Locate the cell with the specified text and output its (x, y) center coordinate. 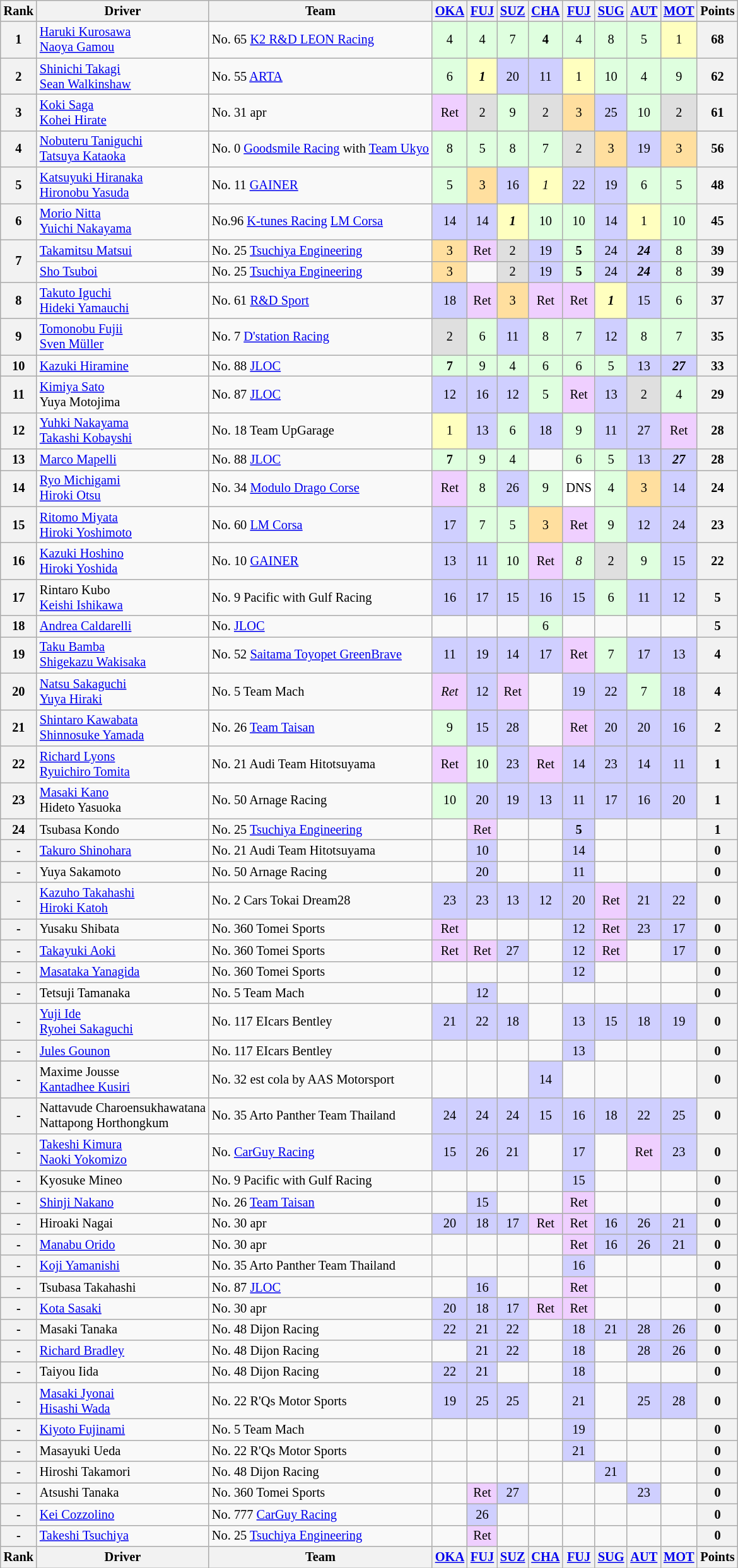
No. 34 Modulo Drago Corse (320, 488)
Shinji Nakano (122, 1202)
Kazuho Takahashi Hiroki Katoh (122, 901)
No. 55 ARTA (320, 76)
48 (717, 185)
Rintaro Kubo Keishi Ishikawa (122, 597)
Katsuyuki Hiranaka Hironobu Yasuda (122, 185)
No. JLOC (320, 626)
Kota Sasaki (122, 1308)
Takamitsu Matsui (122, 250)
Ryo Michigami Hiroki Otsu (122, 488)
Manabu Orido (122, 1244)
No. 60 LM Corsa (320, 525)
Natsu Sakaguchi Yuya Hiraki (122, 691)
No.96 K-tunes Racing LM Corsa (320, 221)
Morio Nitta Yuichi Nakayama (122, 221)
No. 65 K2 R&D LEON Racing (320, 40)
35 (717, 337)
Nattavude Charoensukhawatana Nattapong Horthongkum (122, 1116)
68 (717, 40)
Koji Yamanishi (122, 1266)
Takuro Shinohara (122, 850)
No. 52 Saitama Toyopet GreenBrave (320, 655)
Tetsuji Tamanaka (122, 993)
No. 10 GAINER (320, 561)
Shintaro Kawabata Shinnosuke Yamada (122, 728)
Yuhki Nakayama Takashi Kobayshi (122, 431)
Masaki Jyonai Hisashi Wada (122, 1401)
Masaki Tanaka (122, 1330)
61 (717, 112)
Takuto Iguchi Hideki Yamauchi (122, 300)
Yusaku Shibata (122, 929)
Kyosuke Mineo (122, 1181)
Taku Bamba Shigekazu Wakisaka (122, 655)
Maxime Jousse Kantadhee Kusiri (122, 1079)
No. 32 est cola by AAS Motorsport (320, 1079)
No. 7 D'station Racing (320, 337)
Andrea Caldarelli (122, 626)
Richard Bradley (122, 1351)
DNS (578, 488)
No. 11 GAINER (320, 185)
Takeshi Tsuchiya (122, 1536)
Taiyou Iida (122, 1372)
Nobuteru Taniguchi Tatsuya Kataoka (122, 149)
Takayuki Aoki (122, 951)
Kazuki Hiramine (122, 366)
No. 61 R&D Sport (320, 300)
37 (717, 300)
Hiroshi Takamori (122, 1472)
No. CarGuy Racing (320, 1152)
Ritomo Miyata Hiroki Yoshimoto (122, 525)
Masayuki Ueda (122, 1451)
Richard Lyons Ryuichiro Tomita (122, 764)
Haruki Kurosawa Naoya Gamou (122, 40)
62 (717, 76)
56 (717, 149)
33 (717, 366)
Masataka Yanagida (122, 972)
No. 31 apr (320, 112)
Yuji Ide Ryohei Sakaguchi (122, 1022)
Takeshi Kimura Naoki Yokomizo (122, 1152)
No. 0 Goodsmile Racing with Team Ukyo (320, 149)
Atsushi Tanaka (122, 1493)
Yuya Sakamoto (122, 872)
Koki Saga Kohei Hirate (122, 112)
Masaki Kano Hideto Yasuoka (122, 800)
Kiyoto Fujinami (122, 1430)
No. 18 Team UpGarage (320, 431)
29 (717, 394)
Tomonobu Fujii Sven Müller (122, 337)
No. 777 CarGuy Racing (320, 1514)
Kimiya Sato Yuya Motojima (122, 394)
Jules Gounon (122, 1051)
No. 2 Cars Tokai Dream28 (320, 901)
45 (717, 221)
Hiroaki Nagai (122, 1224)
Kei Cozzolino (122, 1514)
Sho Tsuboi (122, 272)
Shinichi Takagi Sean Walkinshaw (122, 76)
Tsubasa Kondo (122, 829)
Tsubasa Takahashi (122, 1287)
Marco Mapelli (122, 460)
Kazuki Hoshino Hiroki Yoshida (122, 561)
